For the text-containing cell, return its midpoint in (X, Y) coordinate format. 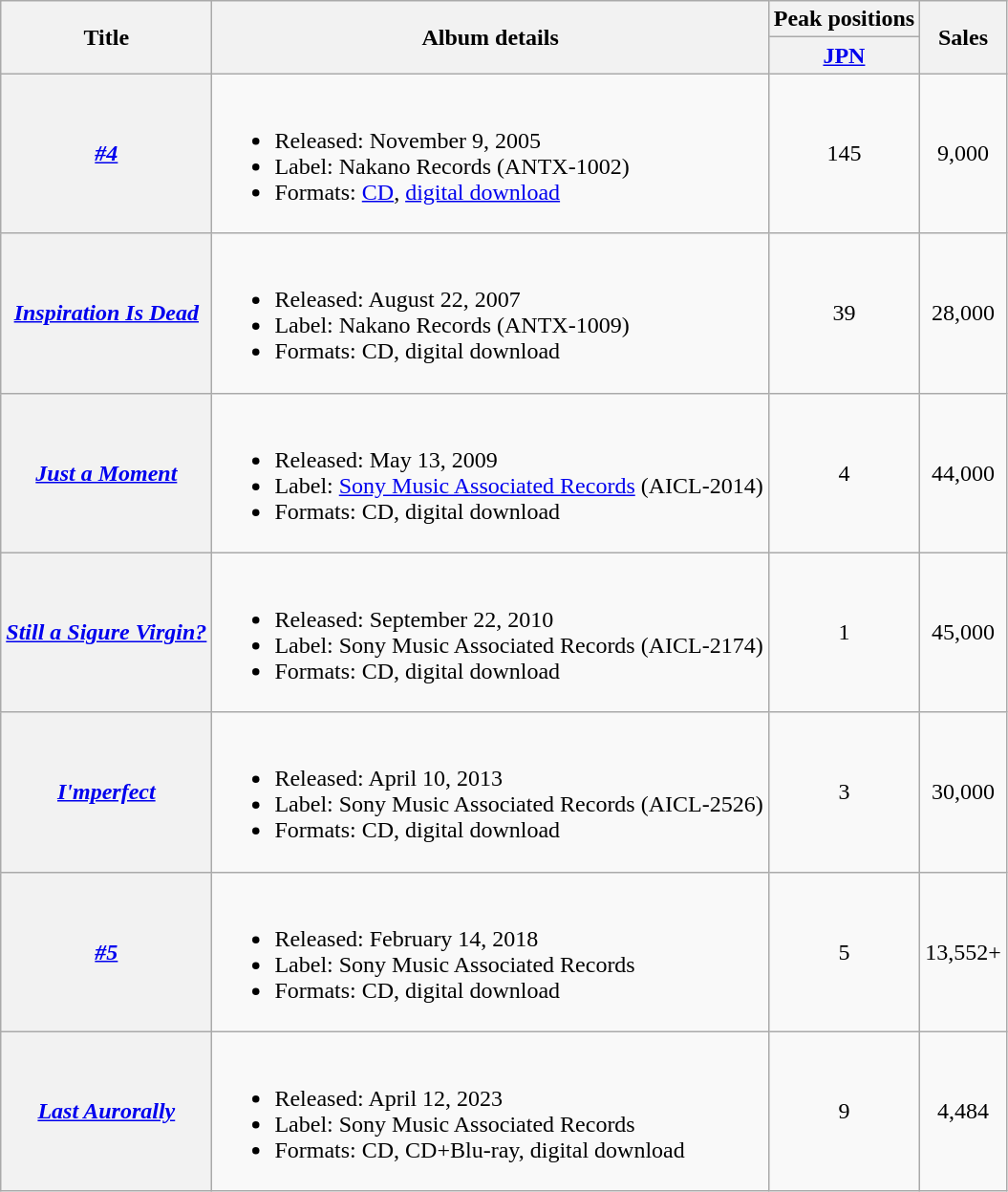
13,552+ (963, 952)
44,000 (963, 472)
5 (844, 952)
Released: April 12, 2023Label: Sony Music Associated RecordsFormats: CD, CD+Blu-ray, digital download (490, 1111)
Inspiration Is Dead (107, 314)
9,000 (963, 153)
30,000 (963, 791)
39 (844, 314)
145 (844, 153)
Released: September 22, 2010Label: Sony Music Associated Records (AICL-2174)Formats: CD, digital download (490, 633)
9 (844, 1111)
#4 (107, 153)
Peak positions (844, 19)
28,000 (963, 314)
Last Aurorally (107, 1111)
Just a Moment (107, 472)
#5 (107, 952)
I'mperfect (107, 791)
4 (844, 472)
Album details (490, 37)
1 (844, 633)
Sales (963, 37)
Released: February 14, 2018Label: Sony Music Associated RecordsFormats: CD, digital download (490, 952)
Released: May 13, 2009Label: Sony Music Associated Records (AICL-2014)Formats: CD, digital download (490, 472)
Title (107, 37)
Still a Sigure Virgin? (107, 633)
Released: November 9, 2005Label: Nakano Records (ANTX-1002)Formats: CD, digital download (490, 153)
Released: August 22, 2007Label: Nakano Records (ANTX-1009)Formats: CD, digital download (490, 314)
Released: April 10, 2013Label: Sony Music Associated Records (AICL-2526)Formats: CD, digital download (490, 791)
3 (844, 791)
4,484 (963, 1111)
JPN (844, 55)
45,000 (963, 633)
